Pinpoint the cell where the given text exists, returning its (x, y) midpoint coordinate. 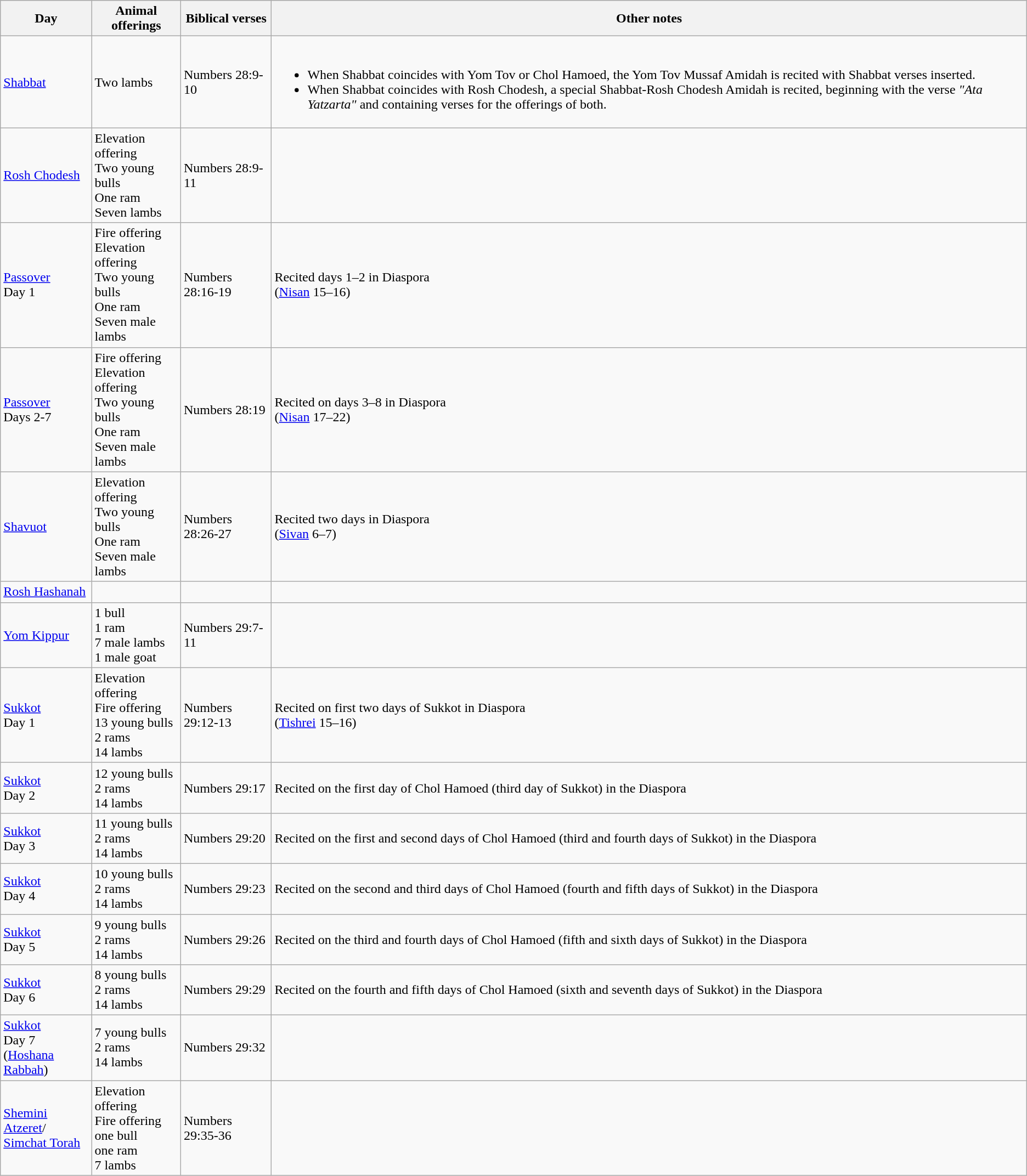
SukkotDay 6 (46, 990)
Numbers 28:9-10 (226, 82)
Animal offerings (136, 19)
Numbers 29:29 (226, 990)
Numbers 28:16-19 (226, 285)
Shabbat (46, 82)
Numbers 29:12-13 (226, 715)
Rosh Chodesh (46, 176)
Two lambs (136, 82)
Shemini Atzeret/Simchat Torah (46, 1128)
Recited on the second and third days of Chol Hamoed (fourth and fifth days of Sukkot) in the Diaspora (649, 889)
7 young bulls2 rams14 lambs (136, 1048)
Recited on days 3–8 in Diaspora(Nisan 17–22) (649, 409)
Numbers 28:9-11 (226, 176)
Recited days 1–2 in Diaspora(Nisan 15–16) (649, 285)
8 young bulls2 rams14 lambs (136, 990)
Numbers 29:26 (226, 939)
SukkotDay 1 (46, 715)
PassoverDay 1 (46, 285)
12 young bulls2 rams14 lambs (136, 788)
Numbers 29:7-11 (226, 635)
PassoverDays 2-7 (46, 409)
9 young bulls2 rams14 lambs (136, 939)
Numbers 29:35-36 (226, 1128)
Day (46, 19)
Recited on the first day of Chol Hamoed (third day of Sukkot) in the Diaspora (649, 788)
1 bull1 ram7 male lambs1 male goat (136, 635)
Numbers 29:23 (226, 889)
Numbers 28:19 (226, 409)
Yom Kippur (46, 635)
Biblical verses (226, 19)
SukkotDay 3 (46, 838)
Elevation offeringTwo young bullsOne ramSeven male lambs (136, 527)
Rosh Hashanah (46, 592)
Elevation offeringFire offering13 young bulls2 rams14 lambs (136, 715)
11 young bulls2 rams14 lambs (136, 838)
Elevation offeringTwo young bullsOne ramSeven lambs (136, 176)
Numbers 29:20 (226, 838)
Numbers 29:17 (226, 788)
Recited on the third and fourth days of Chol Hamoed (fifth and sixth days of Sukkot) in the Diaspora (649, 939)
10 young bulls2 rams14 lambs (136, 889)
Recited on the first and second days of Chol Hamoed (third and fourth days of Sukkot) in the Diaspora (649, 838)
SukkotDay 5 (46, 939)
Recited two days in Diaspora(Sivan 6–7) (649, 527)
SukkotDay 2 (46, 788)
Recited on the fourth and fifth days of Chol Hamoed (sixth and seventh days of Sukkot) in the Diaspora (649, 990)
Numbers 28:26-27 (226, 527)
Recited on first two days of Sukkot in Diaspora(Tishrei 15–16) (649, 715)
Other notes (649, 19)
Numbers 29:32 (226, 1048)
Shavuot (46, 527)
SukkotDay 4 (46, 889)
SukkotDay 7(Hoshana Rabbah) (46, 1048)
Elevation offeringFire offeringone bullone ram7 lambs (136, 1128)
